Detect which cell encompasses the target text, then output its (x, y) center coordinate. 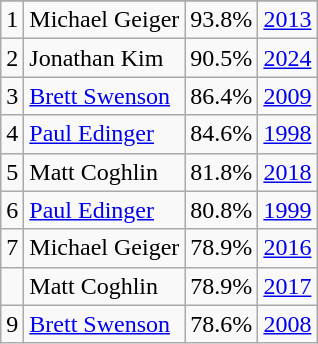
6 (12, 210)
3 (12, 96)
2009 (288, 96)
2 (12, 58)
1998 (288, 134)
2016 (288, 248)
Jonathan Kim (104, 58)
4 (12, 134)
2018 (288, 172)
2008 (288, 324)
2024 (288, 58)
81.8% (222, 172)
1999 (288, 210)
5 (12, 172)
90.5% (222, 58)
9 (12, 324)
7 (12, 248)
2017 (288, 286)
2013 (288, 20)
1 (12, 20)
84.6% (222, 134)
86.4% (222, 96)
80.8% (222, 210)
78.6% (222, 324)
93.8% (222, 20)
